Extract the [X, Y] coordinate from the center of the cell holding the provided text.  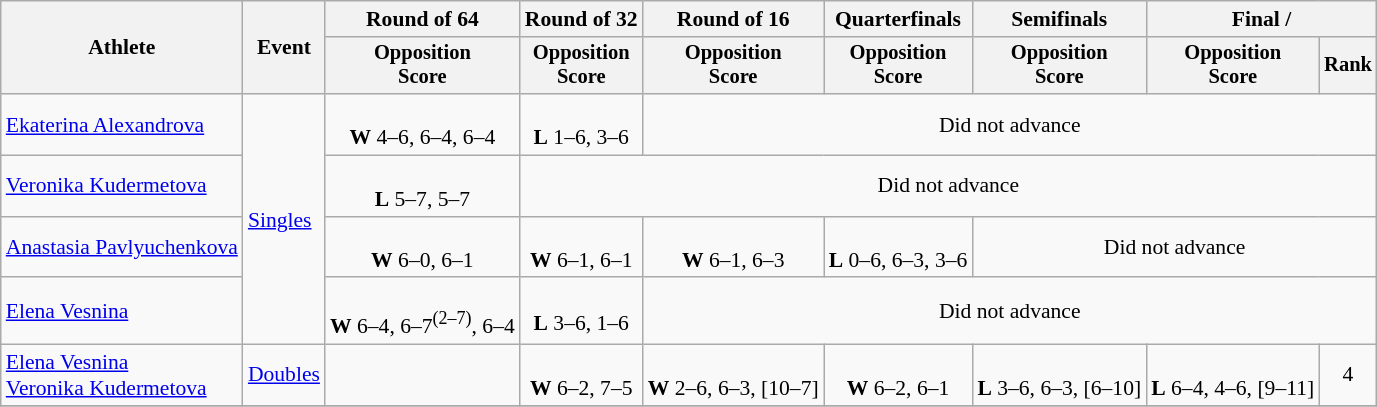
Round of 32 [582, 19]
Elena Vesnina [122, 312]
Athlete [122, 48]
W 6–2, 7–5 [582, 376]
Doubles [284, 376]
Event [284, 48]
W 6–2, 6–1 [898, 376]
Elena VesninaVeronika Kudermetova [122, 376]
L 6–4, 4–6, [9–11] [1232, 376]
W 6–0, 6–1 [422, 248]
W 6–1, 6–1 [582, 248]
L 1–6, 3–6 [582, 124]
Quarterfinals [898, 19]
Rank [1348, 66]
Singles [284, 219]
W 6–4, 6–7(2–7), 6–4 [422, 312]
4 [1348, 376]
W 4–6, 6–4, 6–4 [422, 124]
Semifinals [1059, 19]
W 2–6, 6–3, [10–7] [734, 376]
Veronika Kudermetova [122, 186]
Final / [1262, 19]
L 0–6, 6–3, 3–6 [898, 248]
W 6–1, 6–3 [734, 248]
Ekaterina Alexandrova [122, 124]
Round of 64 [422, 19]
Round of 16 [734, 19]
L 5–7, 5–7 [422, 186]
L 3–6, 6–3, [6–10] [1059, 376]
Anastasia Pavlyuchenkova [122, 248]
L 3–6, 1–6 [582, 312]
